Detect which cell encompasses the target text, then output its [X, Y] center coordinate. 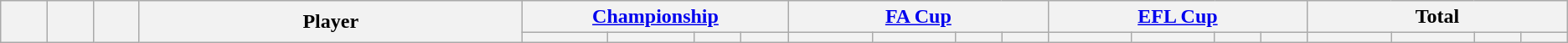
EFL Cup [1178, 17]
Player [330, 22]
Championship [655, 17]
FA Cup [919, 17]
Total [1437, 17]
